Search for the cell housing the specified text and yield its (X, Y) center coordinate. 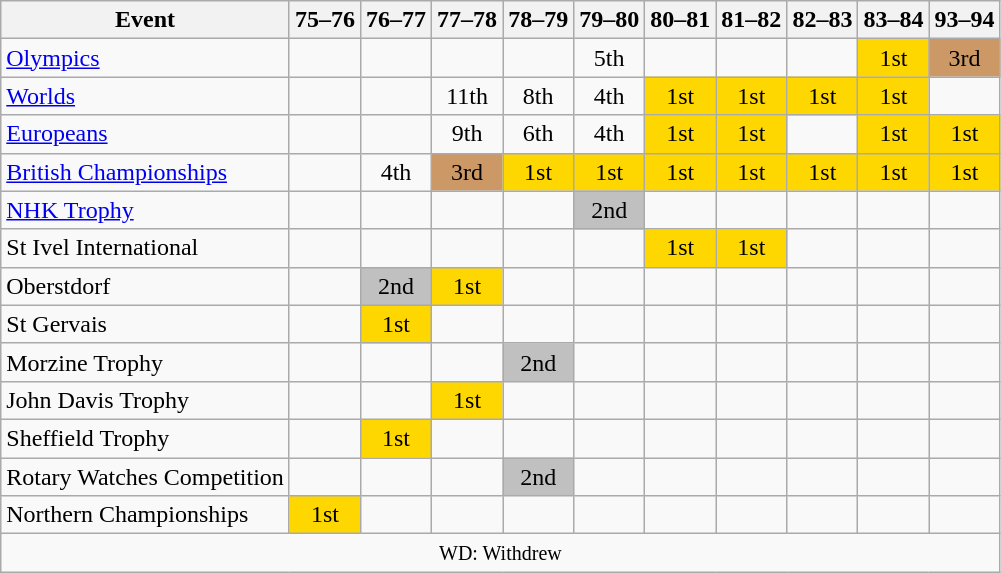
6th (538, 134)
81–82 (752, 20)
Olympics (146, 58)
Morzine Trophy (146, 362)
Oberstdorf (146, 286)
79–80 (610, 20)
St Gervais (146, 324)
76–77 (396, 20)
Event (146, 20)
77–78 (468, 20)
Sheffield Trophy (146, 438)
11th (468, 96)
British Championships (146, 172)
John Davis Trophy (146, 400)
75–76 (324, 20)
82–83 (822, 20)
Europeans (146, 134)
St Ivel International (146, 248)
8th (538, 96)
83–84 (894, 20)
78–79 (538, 20)
Rotary Watches Competition (146, 477)
NHK Trophy (146, 210)
Worlds (146, 96)
Northern Championships (146, 515)
5th (610, 58)
WD: Withdrew (500, 553)
9th (468, 134)
93–94 (964, 20)
80–81 (680, 20)
